Detect which cell encompasses the target text, then output its (x, y) center coordinate. 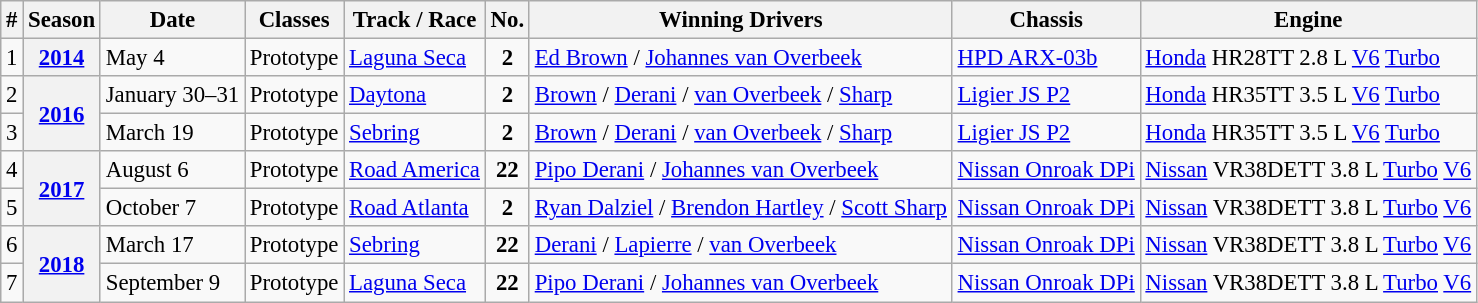
2014 (62, 58)
Ryan Dalziel / Brendon Hartley / Scott Sharp (740, 208)
2017 (62, 188)
Chassis (1046, 20)
3 (12, 133)
No. (507, 20)
Road America (415, 170)
October 7 (172, 208)
September 9 (172, 283)
# (12, 20)
Track / Race (415, 20)
Engine (1308, 20)
August 6 (172, 170)
2018 (62, 264)
5 (12, 208)
2016 (62, 114)
7 (12, 283)
Date (172, 20)
Classes (294, 20)
Daytona (415, 95)
Season (62, 20)
May 4 (172, 58)
January 30–31 (172, 95)
Honda HR28TT 2.8 L V6 Turbo (1308, 58)
Road Atlanta (415, 208)
6 (12, 245)
March 19 (172, 133)
1 (12, 58)
HPD ARX-03b (1046, 58)
March 17 (172, 245)
4 (12, 170)
Derani / Lapierre / van Overbeek (740, 245)
Winning Drivers (740, 20)
Ed Brown / Johannes van Overbeek (740, 58)
